Scan for the cell matching the given text and deliver its (X, Y) coordinate at center. 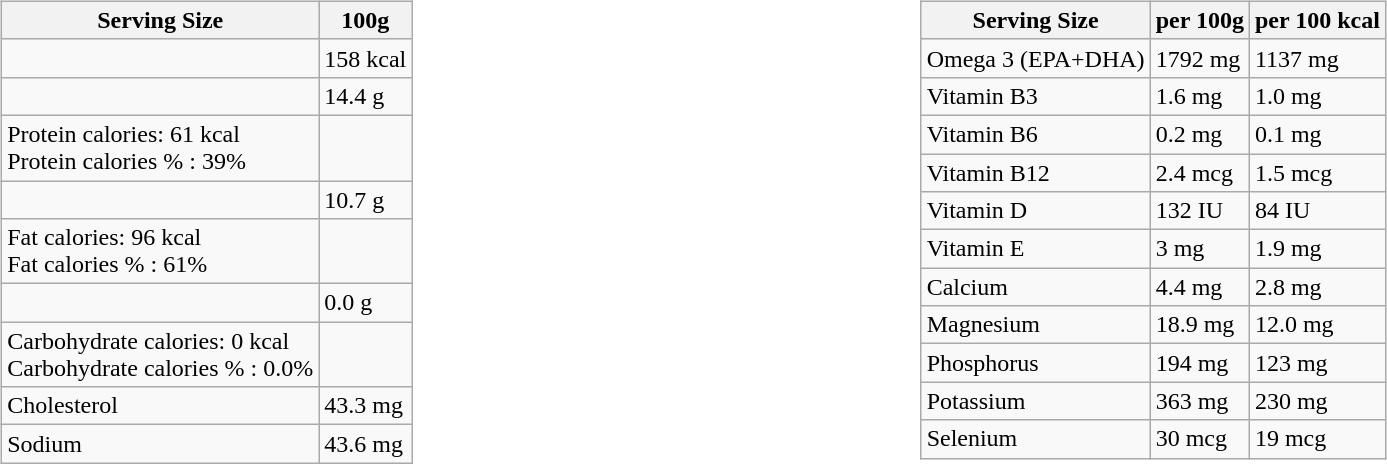
18.9 mg (1200, 325)
12.0 mg (1317, 325)
43.6 mg (366, 444)
123 mg (1317, 363)
Magnesium (1036, 325)
1.0 mg (1317, 96)
Vitamin B3 (1036, 96)
Fat calories: 96 kcalFat calories % : 61% (160, 252)
0.0 g (366, 303)
30 mcg (1200, 439)
Phosphorus (1036, 363)
per 100 kcal (1317, 20)
1.6 mg (1200, 96)
Cholesterol (160, 406)
per 100g (1200, 20)
1137 mg (1317, 58)
2.4 mcg (1200, 173)
0.1 mg (1317, 134)
10.7 g (366, 199)
43.3 mg (366, 406)
Calcium (1036, 287)
2.8 mg (1317, 287)
0.2 mg (1200, 134)
84 IU (1317, 211)
19 mcg (1317, 439)
3 mg (1200, 249)
Sodium (160, 444)
194 mg (1200, 363)
132 IU (1200, 211)
Protein calories: 61 kcalProtein calories % : 39% (160, 148)
Carbohydrate calories: 0 kcalCarbohydrate calories % : 0.0% (160, 354)
Vitamin E (1036, 249)
4.4 mg (1200, 287)
Vitamin B6 (1036, 134)
Selenium (1036, 439)
Potassium (1036, 401)
Vitamin B12 (1036, 173)
14.4 g (366, 96)
230 mg (1317, 401)
Omega 3 (EPA+DHA) (1036, 58)
1.9 mg (1317, 249)
1792 mg (1200, 58)
Vitamin D (1036, 211)
158 kcal (366, 58)
100g (366, 20)
363 mg (1200, 401)
1.5 mcg (1317, 173)
